Pinpoint the cell where the given text exists, returning its [x, y] midpoint coordinate. 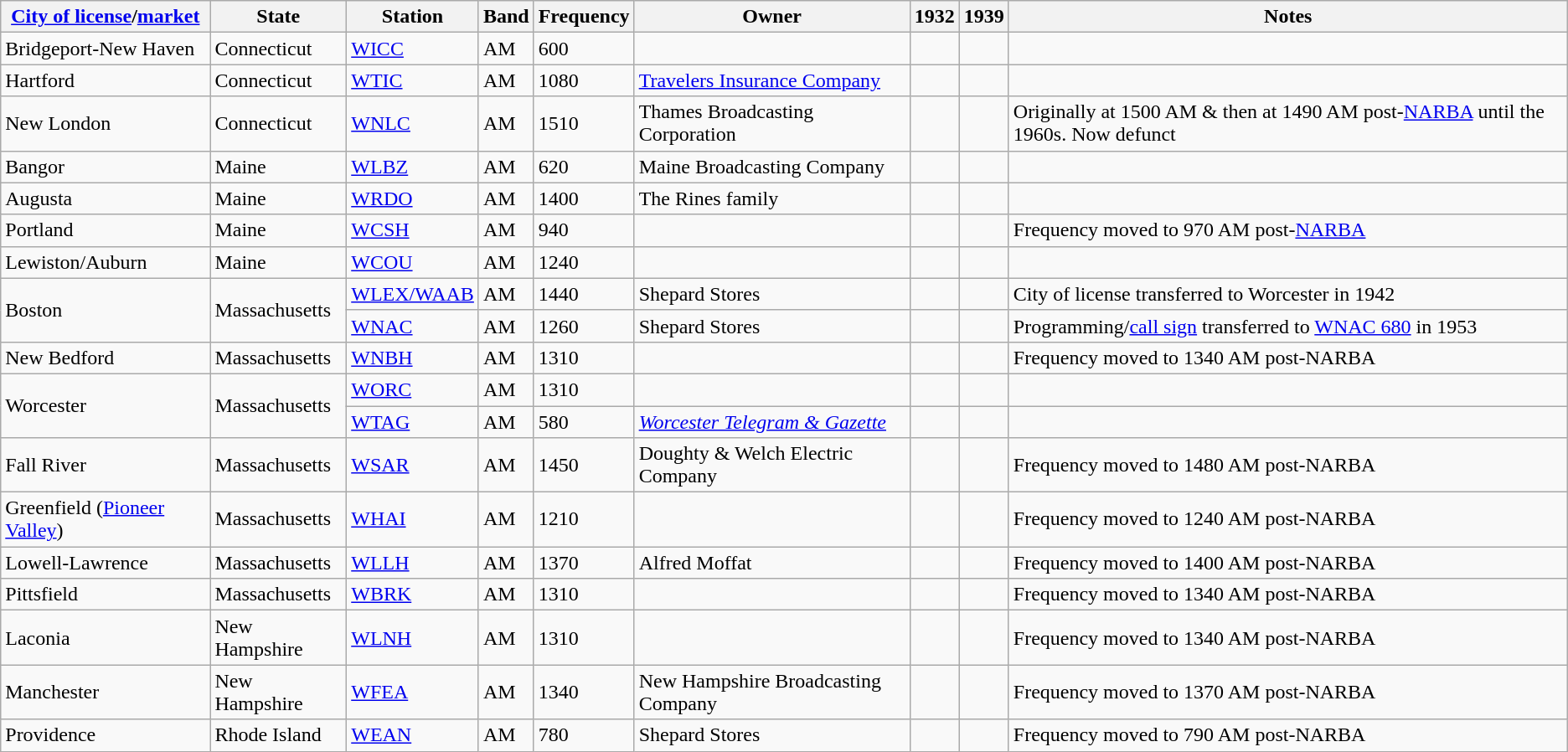
WNLC [413, 124]
WLNH [413, 638]
Frequency moved to 1240 AM post-NARBA [1288, 519]
Rhode Island [278, 735]
1400 [584, 198]
Frequency moved to 790 AM post-NARBA [1288, 735]
1450 [584, 466]
Alfred Moffat [772, 563]
940 [584, 230]
Programming/call sign transferred to WNAC 680 in 1953 [1288, 326]
Greenfield (Pioneer Valley) [106, 519]
Bangor [106, 167]
580 [584, 421]
1370 [584, 563]
WCSH [413, 230]
Frequency moved to 1400 AM post-NARBA [1288, 563]
WFEA [413, 692]
Frequency moved to 1370 AM post-NARBA [1288, 692]
WNAC [413, 326]
WTAG [413, 421]
WLLH [413, 563]
Notes [1288, 17]
Hartford [106, 80]
WLBZ [413, 167]
1080 [584, 80]
620 [584, 167]
Station [413, 17]
Worcester Telegram & Gazette [772, 421]
Boston [106, 310]
Frequency moved to 970 AM post-NARBA [1288, 230]
Owner [772, 17]
WCOU [413, 262]
Lewiston/Auburn [106, 262]
New Bedford [106, 358]
Thames Broadcasting Corporation [772, 124]
City of license transferred to Worcester in 1942 [1288, 294]
Fall River [106, 466]
WEAN [413, 735]
City of license/market [106, 17]
WBRK [413, 595]
WLEX/WAAB [413, 294]
1932 [935, 17]
1510 [584, 124]
WNBH [413, 358]
1260 [584, 326]
Manchester [106, 692]
WICC [413, 49]
Providence [106, 735]
1440 [584, 294]
Augusta [106, 198]
1210 [584, 519]
Worcester [106, 405]
1939 [983, 17]
1340 [584, 692]
Maine Broadcasting Company [772, 167]
Laconia [106, 638]
State [278, 17]
New Hampshire Broadcasting Company [772, 692]
WORC [413, 389]
1240 [584, 262]
WSAR [413, 466]
Portland [106, 230]
Doughty & Welch Electric Company [772, 466]
Travelers Insurance Company [772, 80]
600 [584, 49]
Lowell-Lawrence [106, 563]
The Rines family [772, 198]
WTIC [413, 80]
780 [584, 735]
New London [106, 124]
Pittsfield [106, 595]
Frequency [584, 17]
WHAI [413, 519]
Band [506, 17]
Bridgeport-New Haven [106, 49]
Frequency moved to 1480 AM post-NARBA [1288, 466]
WRDO [413, 198]
Originally at 1500 AM & then at 1490 AM post-NARBA until the 1960s. Now defunct [1288, 124]
